Locate the cell with the specified text and output its (X, Y) center coordinate. 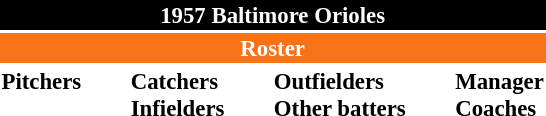
Roster (272, 48)
1957 Baltimore Orioles (272, 15)
